Output the [x, y] coordinate of the center of the cell containing the given text.  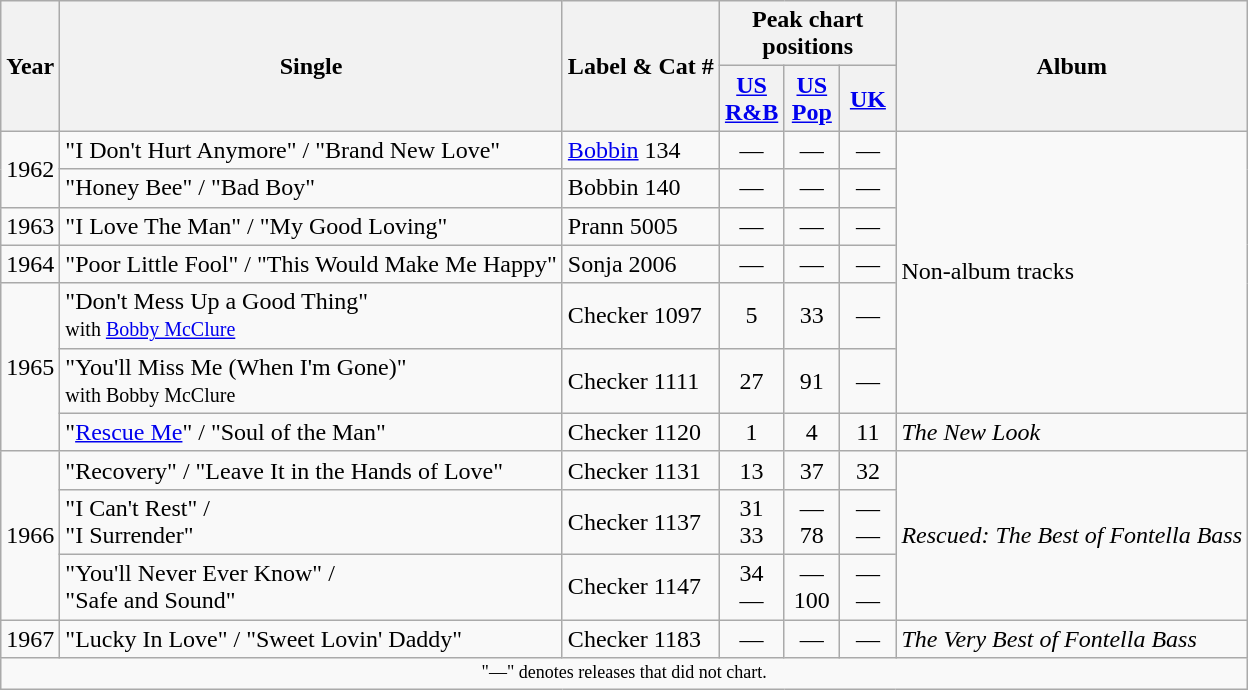
Checker 1183 [640, 639]
Single [312, 66]
34— [751, 586]
Rescued: The Best of Fontella Bass [1072, 535]
13 [751, 470]
Bobbin 134 [640, 150]
—78 [812, 522]
The New Look [1072, 432]
1967 [30, 639]
37 [812, 470]
Label & Cat # [640, 66]
5 [751, 316]
"Rescue Me" / "Soul of the Man" [312, 432]
"You'll Never Ever Know" /"Safe and Sound" [312, 586]
1966 [30, 535]
The Very Best of Fontella Bass [1072, 639]
Checker 1120 [640, 432]
Checker 1137 [640, 522]
Year [30, 66]
"Honey Bee" / "Bad Boy" [312, 188]
—100 [812, 586]
Checker 1147 [640, 586]
Bobbin 140 [640, 188]
"I Don't Hurt Anymore" / "Brand New Love" [312, 150]
1 [751, 432]
Album [1072, 66]
"—" denotes releases that did not chart. [624, 674]
UK [868, 98]
Peak chart positions [808, 34]
33 [812, 316]
"Poor Little Fool" / "This Would Make Me Happy" [312, 264]
32 [868, 470]
1962 [30, 169]
Sonja 2006 [640, 264]
"Lucky In Love" / "Sweet Lovin' Daddy" [312, 639]
1964 [30, 264]
1965 [30, 367]
Checker 1131 [640, 470]
"Don't Mess Up a Good Thing" with Bobby McClure [312, 316]
3133 [751, 522]
"I Love The Man" / "My Good Loving" [312, 226]
Checker 1111 [640, 380]
US R&B [751, 98]
US Pop [812, 98]
"Recovery" / "Leave It in the Hands of Love" [312, 470]
27 [751, 380]
Checker 1097 [640, 316]
"You'll Miss Me (When I'm Gone)" with Bobby McClure [312, 380]
4 [812, 432]
Prann 5005 [640, 226]
Non-album tracks [1072, 272]
"I Can't Rest" /"I Surrender" [312, 522]
91 [812, 380]
1963 [30, 226]
11 [868, 432]
